For the text-containing cell, return its midpoint in [x, y] coordinate format. 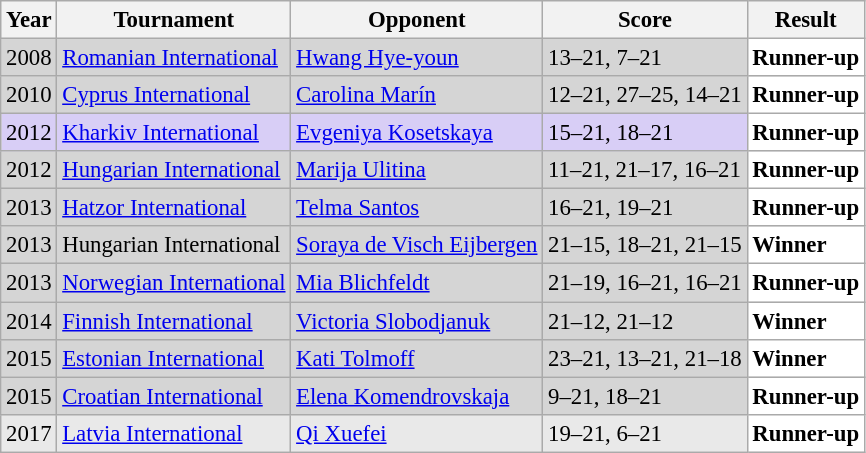
Soraya de Visch Eijbergen [417, 245]
13–21, 7–21 [645, 58]
Evgeniya Kosetskaya [417, 133]
2014 [29, 321]
Estonian International [174, 358]
Telma Santos [417, 208]
Croatian International [174, 396]
Tournament [174, 20]
23–21, 13–21, 21–18 [645, 358]
Qi Xuefei [417, 433]
Mia Blichfeldt [417, 283]
Score [645, 20]
2008 [29, 58]
Kati Tolmoff [417, 358]
Victoria Slobodjanuk [417, 321]
Finnish International [174, 321]
21–15, 18–21, 21–15 [645, 245]
21–12, 21–12 [645, 321]
Cyprus International [174, 95]
Hwang Hye-youn [417, 58]
Kharkiv International [174, 133]
2017 [29, 433]
11–21, 21–17, 16–21 [645, 170]
15–21, 18–21 [645, 133]
Carolina Marín [417, 95]
21–19, 16–21, 16–21 [645, 283]
Year [29, 20]
9–21, 18–21 [645, 396]
Elena Komendrovskaja [417, 396]
16–21, 19–21 [645, 208]
Opponent [417, 20]
Result [806, 20]
19–21, 6–21 [645, 433]
Norwegian International [174, 283]
Latvia International [174, 433]
2010 [29, 95]
12–21, 27–25, 14–21 [645, 95]
Hatzor International [174, 208]
Romanian International [174, 58]
Marija Ulitina [417, 170]
